From the cell containing the given text, extract its center point as [X, Y] coordinate. 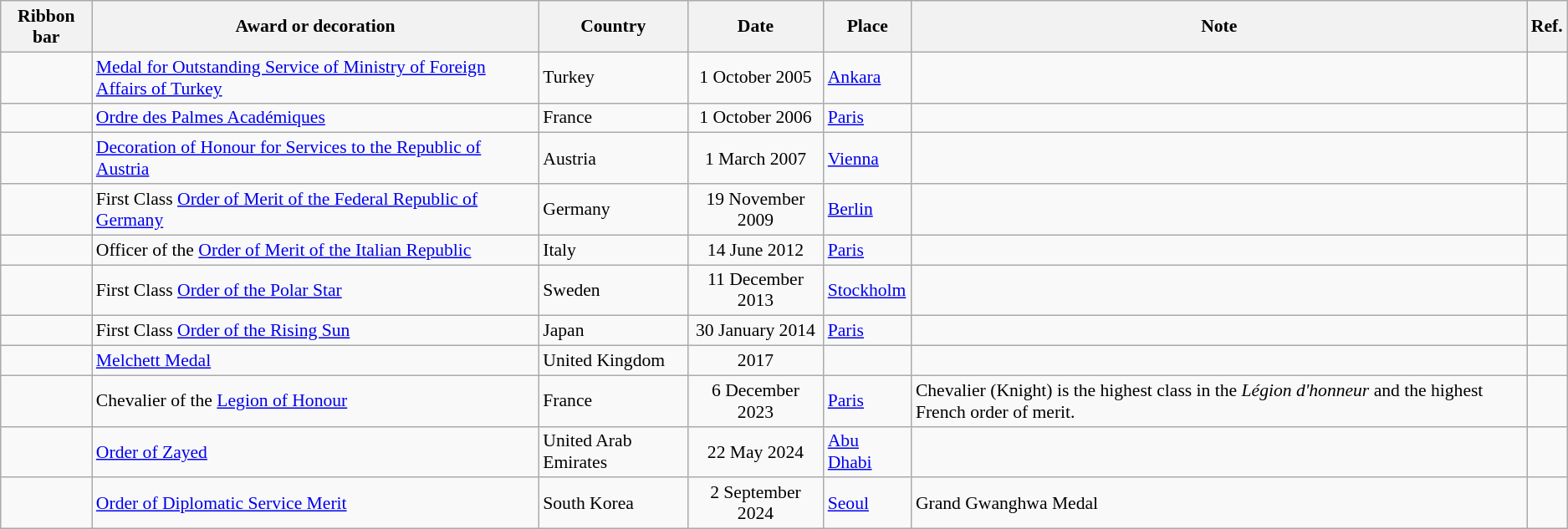
19 November 2009 [756, 209]
6 December 2023 [756, 401]
30 January 2014 [756, 331]
First Class Order of Merit of the Federal Republic of Germany [315, 209]
Date [756, 27]
Country [613, 27]
2 September 2024 [756, 503]
Order of Diplomatic Service Merit [315, 503]
1 March 2007 [756, 159]
Stockholm [868, 291]
Award or decoration [315, 27]
Abu Dhabi [868, 451]
1 October 2006 [756, 118]
Place [868, 27]
Japan [613, 331]
Sweden [613, 291]
Vienna [868, 159]
Note [1219, 27]
Austria [613, 159]
South Korea [613, 503]
Melchett Medal [315, 361]
Seoul [868, 503]
Italy [613, 250]
Order of Zayed [315, 451]
1 October 2005 [756, 77]
First Class Order of the Polar Star [315, 291]
United Kingdom [613, 361]
Berlin [868, 209]
Ribbon bar [47, 27]
2017 [756, 361]
Grand Gwanghwa Medal [1219, 503]
Chevalier (Knight) is the highest class in the Légion d'honneur and the highest French order of merit. [1219, 401]
Chevalier of the Legion of Honour [315, 401]
Germany [613, 209]
22 May 2024 [756, 451]
United Arab Emirates [613, 451]
Ordre des Palmes Académiques [315, 118]
Medal for Outstanding Service of Ministry of Foreign Affairs of Turkey [315, 77]
Officer of the Order of Merit of the Italian Republic [315, 250]
14 June 2012 [756, 250]
Decoration of Honour for Services to the Republic of Austria [315, 159]
11 December 2013 [756, 291]
Ref. [1547, 27]
First Class Order of the Rising Sun [315, 331]
Ankara [868, 77]
Turkey [613, 77]
